Search for the cell housing the specified text and yield its [X, Y] center coordinate. 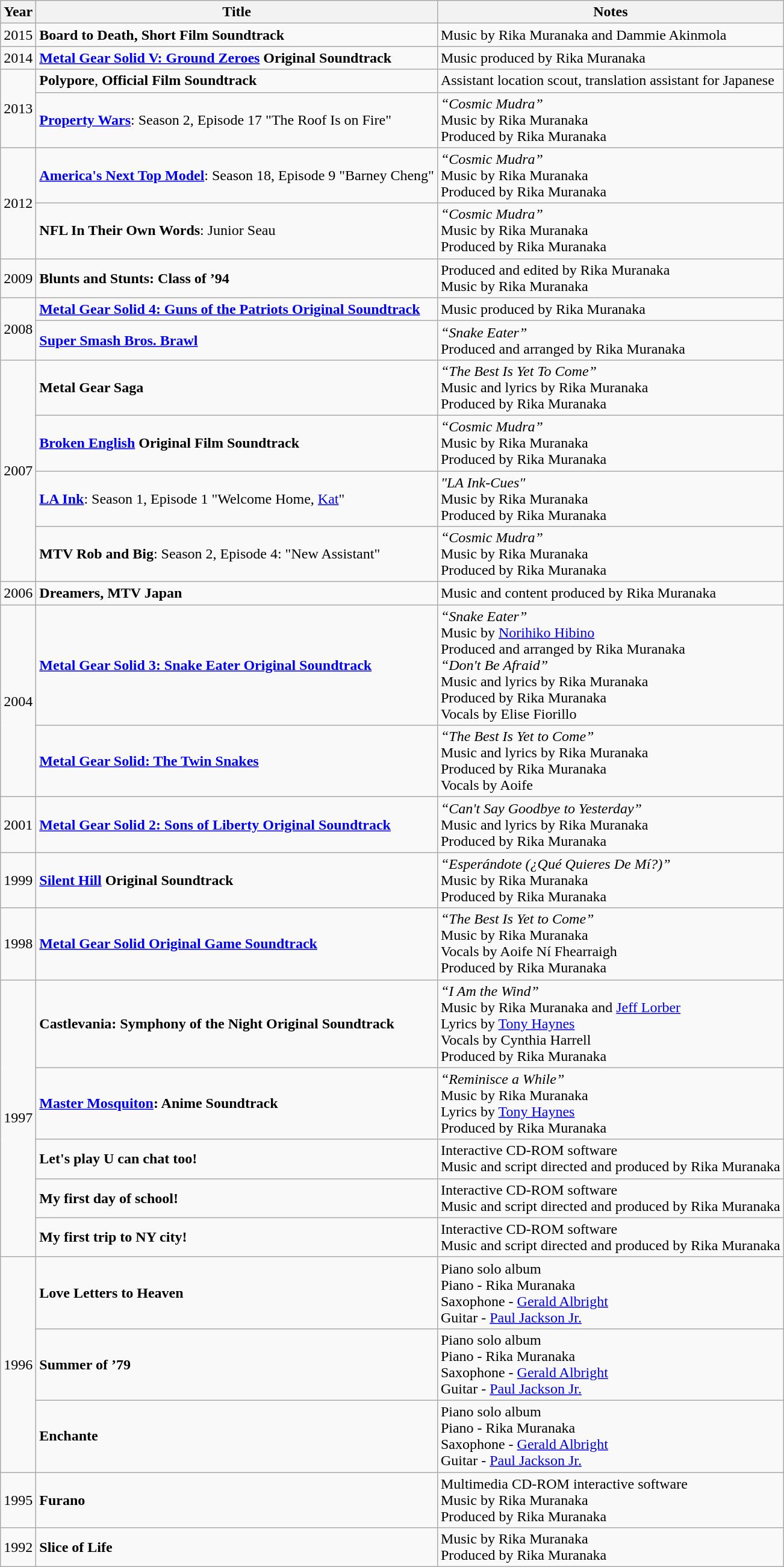
"LA Ink-Cues"Music by Rika MuranakaProduced by Rika Muranaka [611, 499]
“The Best Is Yet to Come”Music by Rika MuranakaVocals by Aoife Ní FhearraighProduced by Rika Muranaka [611, 943]
1996 [18, 1364]
1999 [18, 880]
Slice of Life [237, 1547]
Let's play U can chat too! [237, 1159]
Metal Gear Solid 2: Sons of Liberty Original Soundtrack [237, 825]
2009 [18, 278]
Music by Rika MuranakaProduced by Rika Muranaka [611, 1547]
Super Smash Bros. Brawl [237, 340]
NFL In Their Own Words: Junior Seau [237, 231]
1992 [18, 1547]
“Esperándote (¿Qué Quieres De Mí?)”Music by Rika MuranakaProduced by Rika Muranaka [611, 880]
Multimedia CD-ROM interactive softwareMusic by Rika MuranakaProduced by Rika Muranaka [611, 1500]
Castlevania: Symphony of the Night Original Soundtrack [237, 1024]
Silent Hill Original Soundtrack [237, 880]
2007 [18, 471]
2015 [18, 35]
Year [18, 12]
1995 [18, 1500]
Property Wars: Season 2, Episode 17 "The Roof Is on Fire" [237, 120]
“The Best Is Yet To Come”Music and lyrics by Rika MuranakaProduced by Rika Muranaka [611, 387]
Notes [611, 12]
MTV Rob and Big: Season 2, Episode 4: "New Assistant" [237, 554]
2014 [18, 58]
Love Letters to Heaven [237, 1293]
LA Ink: Season 1, Episode 1 "Welcome Home, Kat" [237, 499]
Dreamers, MTV Japan [237, 593]
Title [237, 12]
“The Best Is Yet to Come”Music and lyrics by Rika MuranakaProduced by Rika MuranakaVocals by Aoife [611, 762]
Furano [237, 1500]
Metal Gear Solid 3: Snake Eater Original Soundtrack [237, 665]
America's Next Top Model: Season 18, Episode 9 "Barney Cheng" [237, 175]
Broken English Original Film Soundtrack [237, 443]
Summer of ’79 [237, 1364]
Metal Gear Solid V: Ground Zeroes Original Soundtrack [237, 58]
“Reminisce a While”Music by Rika MuranakaLyrics by Tony HaynesProduced by Rika Muranaka [611, 1104]
Metal Gear Solid 4: Guns of the Patriots Original Soundtrack [237, 309]
2008 [18, 329]
“Snake Eater”Produced and arranged by Rika Muranaka [611, 340]
Music by Rika Muranaka and Dammie Akinmola [611, 35]
1998 [18, 943]
Metal Gear Solid Original Game Soundtrack [237, 943]
My first trip to NY city! [237, 1237]
Board to Death, Short Film Soundtrack [237, 35]
2001 [18, 825]
Produced and edited by Rika MuranakaMusic by Rika Muranaka [611, 278]
“I Am the Wind”Music by Rika Muranaka and Jeff LorberLyrics by Tony HaynesVocals by Cynthia HarrellProduced by Rika Muranaka [611, 1024]
“Can't Say Goodbye to Yesterday”Music and lyrics by Rika MuranakaProduced by Rika Muranaka [611, 825]
My first day of school! [237, 1198]
2004 [18, 701]
Assistant location scout, translation assistant for Japanese [611, 81]
Polypore, Official Film Soundtrack [237, 81]
Blunts and Stunts: Class of ’94 [237, 278]
2006 [18, 593]
1997 [18, 1118]
2013 [18, 108]
Master Mosquiton: Anime Soundtrack [237, 1104]
Metal Gear Solid: The Twin Snakes [237, 762]
Enchante [237, 1436]
2012 [18, 203]
Metal Gear Saga [237, 387]
Music and content produced by Rika Muranaka [611, 593]
